Return the [x, y] coordinate for the center point of the cell that contains the specified text.  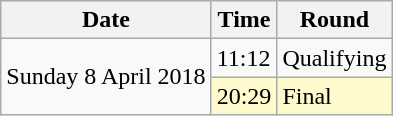
Round [334, 20]
20:29 [244, 96]
Sunday 8 April 2018 [106, 77]
Date [106, 20]
Qualifying [334, 58]
Final [334, 96]
11:12 [244, 58]
Time [244, 20]
